Scan for the cell matching the given text and deliver its [X, Y] coordinate at center. 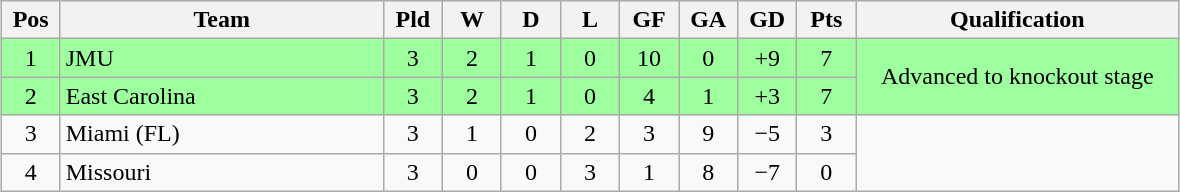
W [472, 20]
9 [708, 134]
−5 [768, 134]
GF [650, 20]
Qualification [1018, 20]
L [590, 20]
GA [708, 20]
+3 [768, 96]
−7 [768, 172]
Missouri [222, 172]
Miami (FL) [222, 134]
Pos [30, 20]
East Carolina [222, 96]
D [530, 20]
JMU [222, 58]
Team [222, 20]
+9 [768, 58]
Pld [412, 20]
10 [650, 58]
8 [708, 172]
Pts [826, 20]
GD [768, 20]
Advanced to knockout stage [1018, 77]
